Identify which cell holds the provided text, then report its [X, Y] central coordinate. 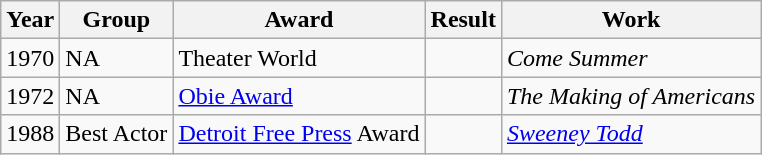
Work [630, 20]
The Making of Americans [630, 96]
Award [299, 20]
Detroit Free Press Award [299, 134]
Theater World [299, 58]
Best Actor [116, 134]
Year [30, 20]
Result [463, 20]
Obie Award [299, 96]
1988 [30, 134]
1970 [30, 58]
1972 [30, 96]
Group [116, 20]
Come Summer [630, 58]
Sweeney Todd [630, 134]
